Output the [X, Y] coordinate of the center of the cell containing the given text.  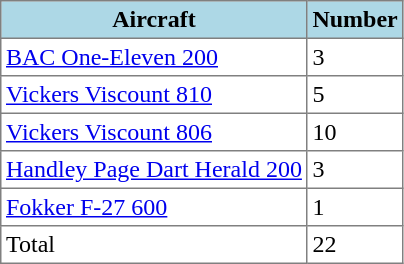
22 [355, 245]
Total [154, 245]
Aircraft [154, 20]
Handley Page Dart Herald 200 [154, 170]
1 [355, 207]
10 [355, 132]
Vickers Viscount 806 [154, 132]
5 [355, 95]
BAC One-Eleven 200 [154, 57]
Number [355, 20]
Fokker F-27 600 [154, 207]
Vickers Viscount 810 [154, 95]
